Determine the (x, y) coordinate at the center of the cell enclosing the given text.  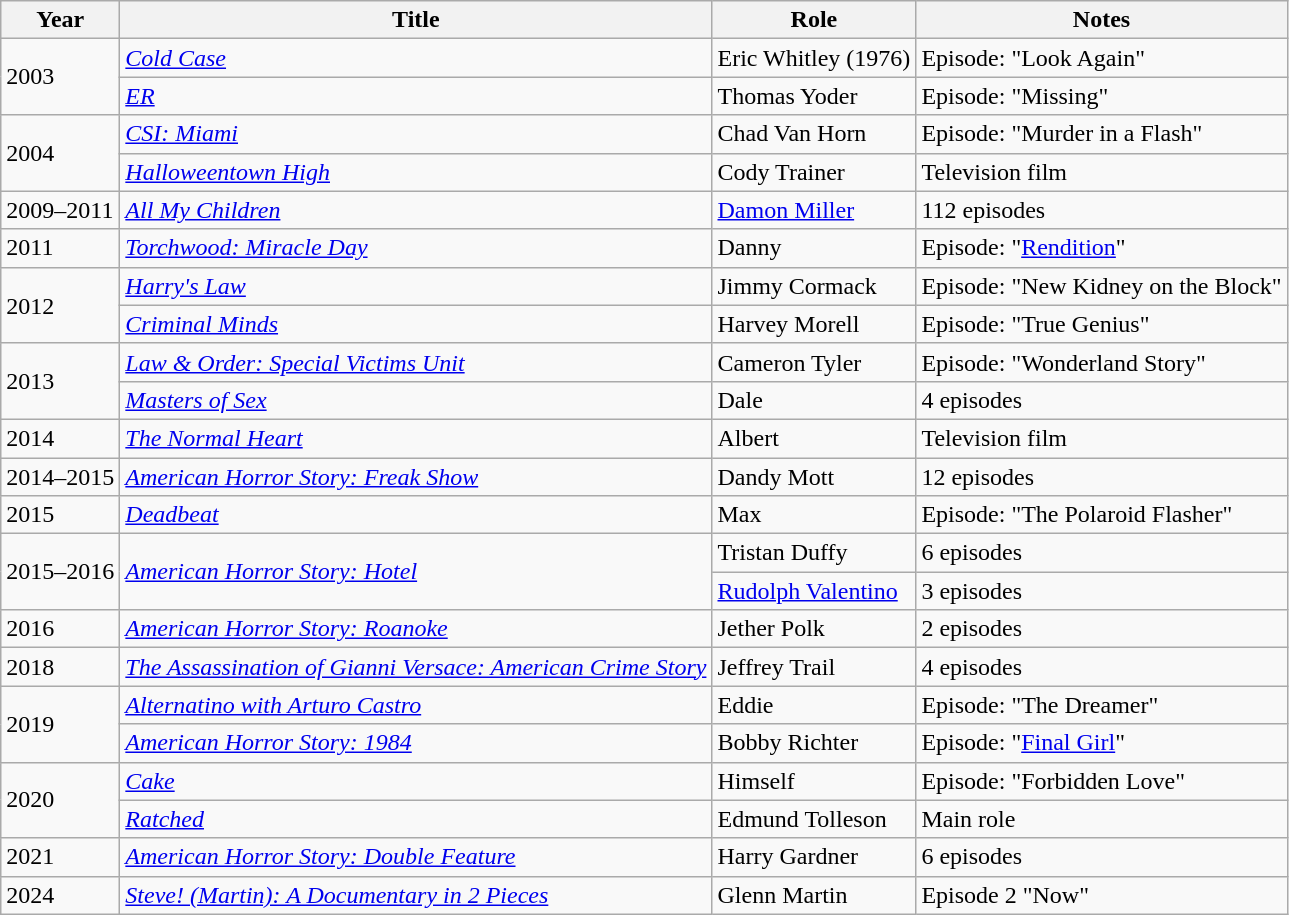
Bobby Richter (814, 743)
Albert (814, 438)
American Horror Story: 1984 (416, 743)
Harry's Law (416, 286)
2 episodes (1102, 629)
2014–2015 (60, 477)
2016 (60, 629)
Tristan Duffy (814, 553)
Episode: "Look Again" (1102, 58)
2009–2011 (60, 210)
2019 (60, 724)
Steve! (Martin): A Documentary in 2 Pieces (416, 895)
Masters of Sex (416, 400)
2015 (60, 515)
Episode: "Murder in a Flash" (1102, 134)
CSI: Miami (416, 134)
2021 (60, 857)
2015–2016 (60, 572)
Episode: "Wonderland Story" (1102, 362)
Notes (1102, 20)
Episode: "Missing" (1102, 96)
Cameron Tyler (814, 362)
Ratched (416, 819)
Rudolph Valentino (814, 591)
American Horror Story: Freak Show (416, 477)
Cake (416, 781)
Deadbeat (416, 515)
The Assassination of Gianni Versace: American Crime Story (416, 667)
Halloweentown High (416, 172)
2024 (60, 895)
Cody Trainer (814, 172)
Jeffrey Trail (814, 667)
Chad Van Horn (814, 134)
Episode: "The Polaroid Flasher" (1102, 515)
Danny (814, 248)
Episode: "The Dreamer" (1102, 705)
12 episodes (1102, 477)
Episode: "Forbidden Love" (1102, 781)
Episode 2 "Now" (1102, 895)
Episode: "Rendition" (1102, 248)
2004 (60, 153)
Eddie (814, 705)
ER (416, 96)
2013 (60, 381)
Law & Order: Special Victims Unit (416, 362)
American Horror Story: Double Feature (416, 857)
Dandy Mott (814, 477)
Harvey Morell (814, 324)
Year (60, 20)
Episode: "True Genius" (1102, 324)
Jether Polk (814, 629)
Eric Whitley (1976) (814, 58)
Jimmy Cormack (814, 286)
Thomas Yoder (814, 96)
Glenn Martin (814, 895)
Edmund Tolleson (814, 819)
American Horror Story: Hotel (416, 572)
2011 (60, 248)
Title (416, 20)
2018 (60, 667)
2003 (60, 77)
Criminal Minds (416, 324)
Role (814, 20)
Harry Gardner (814, 857)
2014 (60, 438)
American Horror Story: Roanoke (416, 629)
3 episodes (1102, 591)
2012 (60, 305)
2020 (60, 800)
All My Children (416, 210)
Himself (814, 781)
Torchwood: Miracle Day (416, 248)
Episode: "Final Girl" (1102, 743)
Damon Miller (814, 210)
Main role (1102, 819)
The Normal Heart (416, 438)
112 episodes (1102, 210)
Max (814, 515)
Dale (814, 400)
Alternatino with Arturo Castro (416, 705)
Cold Case (416, 58)
Episode: "New Kidney on the Block" (1102, 286)
